Return the (X, Y) coordinate for the center point of the cell that contains the specified text.  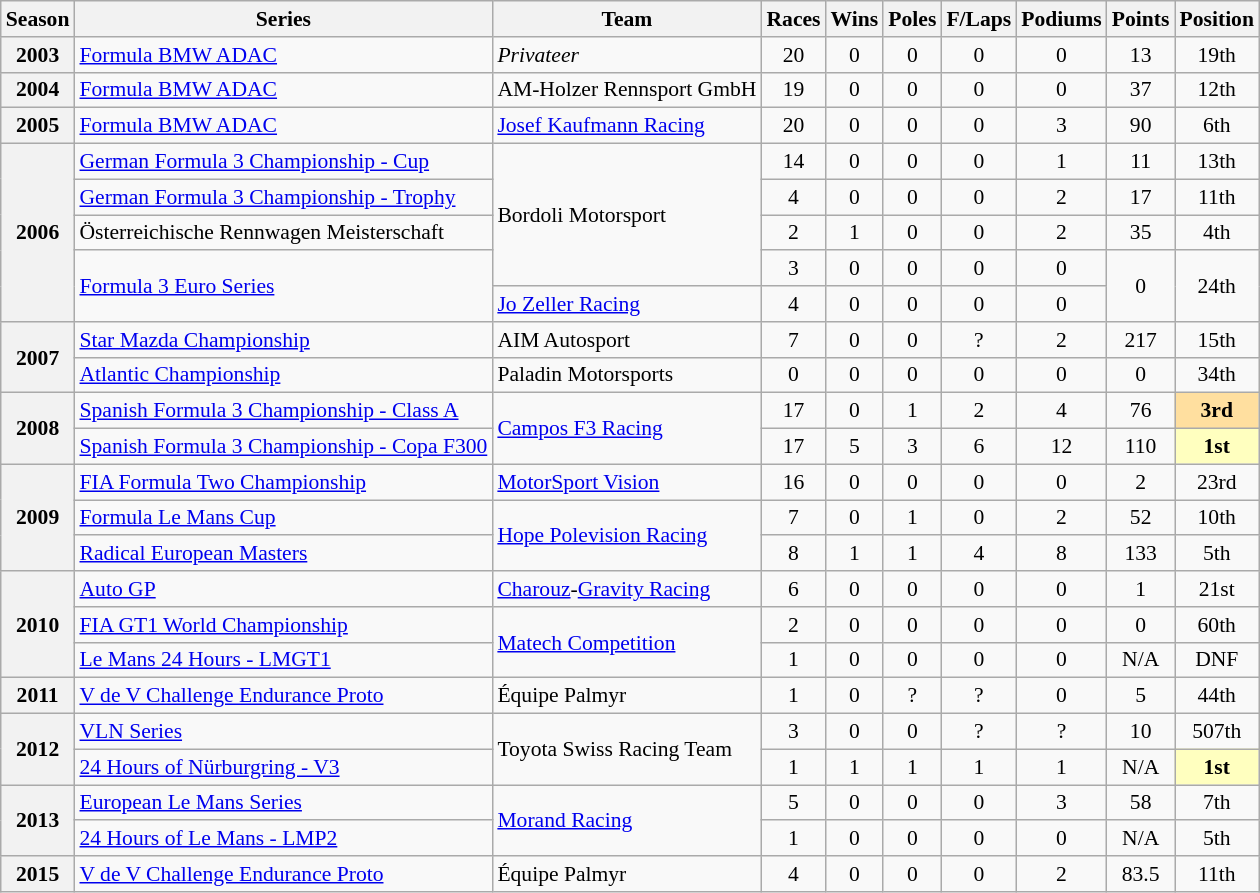
83.5 (1141, 874)
German Formula 3 Championship - Cup (283, 162)
13 (1141, 55)
Spanish Formula 3 Championship - Class A (283, 411)
2013 (38, 820)
12 (1062, 447)
3rd (1216, 411)
21st (1216, 589)
23rd (1216, 482)
Points (1141, 19)
11 (1141, 162)
2003 (38, 55)
European Le Mans Series (283, 803)
35 (1141, 233)
Auto GP (283, 589)
AIM Autosport (626, 340)
Hope Polevision Racing (626, 536)
Spanish Formula 3 Championship - Copa F300 (283, 447)
90 (1141, 126)
Podiums (1062, 19)
Wins (855, 19)
24 Hours of Le Mans - LMP2 (283, 839)
Charouz-Gravity Racing (626, 589)
2012 (38, 750)
19th (1216, 55)
German Formula 3 Championship - Trophy (283, 197)
60th (1216, 625)
AM-Holzer Rennsport GmbH (626, 90)
Team (626, 19)
14 (793, 162)
Formula 3 Euro Series (283, 286)
FIA GT1 World Championship (283, 625)
2009 (38, 518)
19 (793, 90)
16 (793, 482)
44th (1216, 696)
FIA Formula Two Championship (283, 482)
Le Mans 24 Hours - LMGT1 (283, 660)
Toyota Swiss Racing Team (626, 750)
10th (1216, 518)
507th (1216, 732)
F/Laps (978, 19)
2011 (38, 696)
52 (1141, 518)
37 (1141, 90)
Josef Kaufmann Racing (626, 126)
VLN Series (283, 732)
2008 (38, 428)
34th (1216, 375)
Paladin Motorsports (626, 375)
58 (1141, 803)
Radical European Masters (283, 554)
Season (38, 19)
12th (1216, 90)
24 Hours of Nürburgring - V3 (283, 767)
Matech Competition (626, 642)
133 (1141, 554)
Series (283, 19)
Races (793, 19)
13th (1216, 162)
10 (1141, 732)
Poles (912, 19)
2007 (38, 358)
4th (1216, 233)
Formula Le Mans Cup (283, 518)
Campos F3 Racing (626, 428)
Jo Zeller Racing (626, 304)
2005 (38, 126)
Star Mazda Championship (283, 340)
217 (1141, 340)
15th (1216, 340)
DNF (1216, 660)
24th (1216, 286)
Österreichische Rennwagen Meisterschaft (283, 233)
2015 (38, 874)
76 (1141, 411)
2006 (38, 233)
2010 (38, 624)
Atlantic Championship (283, 375)
2004 (38, 90)
110 (1141, 447)
6th (1216, 126)
Morand Racing (626, 820)
7th (1216, 803)
Bordoli Motorsport (626, 215)
MotorSport Vision (626, 482)
Privateer (626, 55)
Position (1216, 19)
